Detect which cell encompasses the target text, then output its (X, Y) center coordinate. 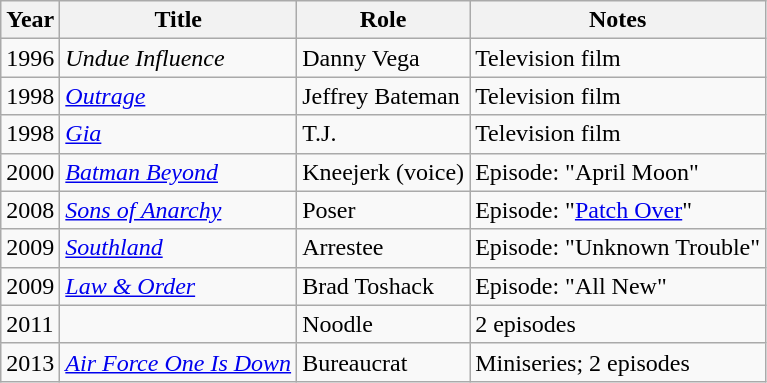
Miniseries; 2 episodes (618, 362)
2008 (30, 210)
Year (30, 20)
Role (384, 20)
Outrage (178, 96)
Poser (384, 210)
2011 (30, 324)
Brad Toshack (384, 286)
Sons of Anarchy (178, 210)
Episode: "Unknown Trouble" (618, 248)
Batman Beyond (178, 172)
2 episodes (618, 324)
Undue Influence (178, 58)
Notes (618, 20)
Danny Vega (384, 58)
Air Force One Is Down (178, 362)
2013 (30, 362)
2000 (30, 172)
1996 (30, 58)
Gia (178, 134)
Kneejerk (voice) (384, 172)
Episode: "April Moon" (618, 172)
Noodle (384, 324)
Title (178, 20)
Arrestee (384, 248)
Episode: "Patch Over" (618, 210)
Jeffrey Bateman (384, 96)
Law & Order (178, 286)
Southland (178, 248)
Episode: "All New" (618, 286)
Bureaucrat (384, 362)
T.J. (384, 134)
